Locate the cell with the specified text and output its [x, y] center coordinate. 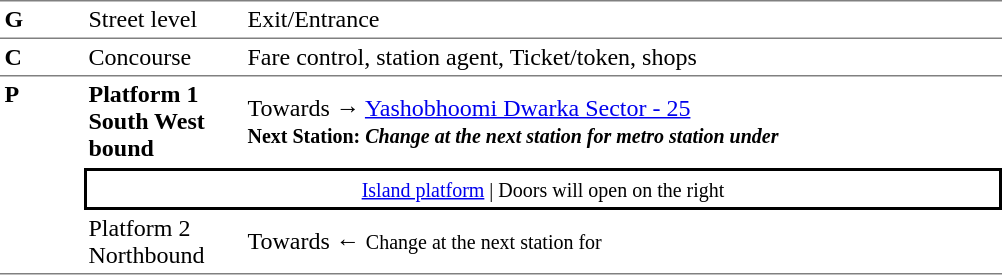
G [42, 20]
Towards → Yashobhoomi Dwarka Sector - 25Next Station: Change at the next station for metro station under [622, 122]
Platform 2Northbound [164, 242]
C [42, 58]
Concourse [164, 58]
Street level [164, 20]
Island platform | Doors will open on the right [543, 189]
Fare control, station agent, Ticket/token, shops [622, 58]
Towards ← Change at the next station for [622, 242]
Platform 1South West bound [164, 122]
Exit/Entrance [622, 20]
P [42, 175]
